Return (x, y) of the center of cell containing provided text 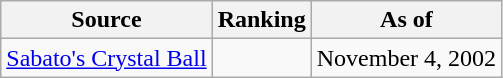
Ranking (262, 20)
November 4, 2002 (406, 58)
As of (406, 20)
Sabato's Crystal Ball (106, 58)
Source (106, 20)
